Provide the [X, Y] coordinate of the cell's center where the given text is located.  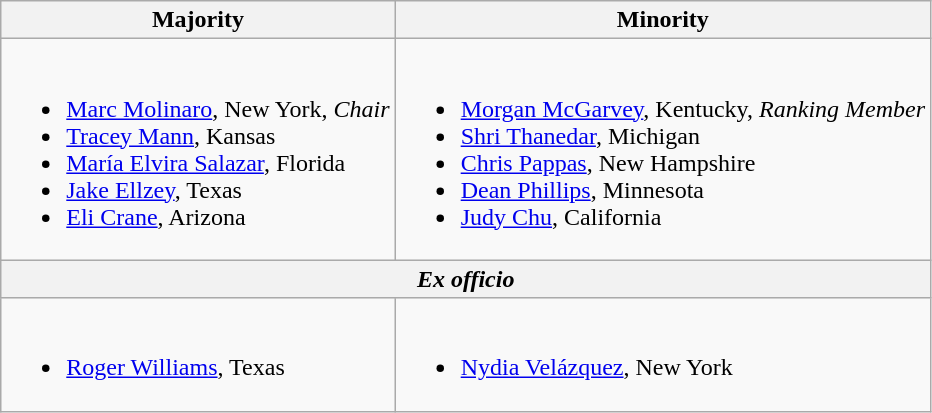
Nydia Velázquez, New York [662, 354]
Morgan McGarvey, Kentucky, Ranking MemberShri Thanedar, MichiganChris Pappas, New HampshireDean Phillips, MinnesotaJudy Chu, California [662, 150]
Majority [198, 20]
Ex officio [466, 279]
Roger Williams, Texas [198, 354]
Minority [662, 20]
Marc Molinaro, New York, ChairTracey Mann, KansasMaría Elvira Salazar, FloridaJake Ellzey, TexasEli Crane, Arizona [198, 150]
